Pinpoint the cell where the given text exists, returning its (x, y) midpoint coordinate. 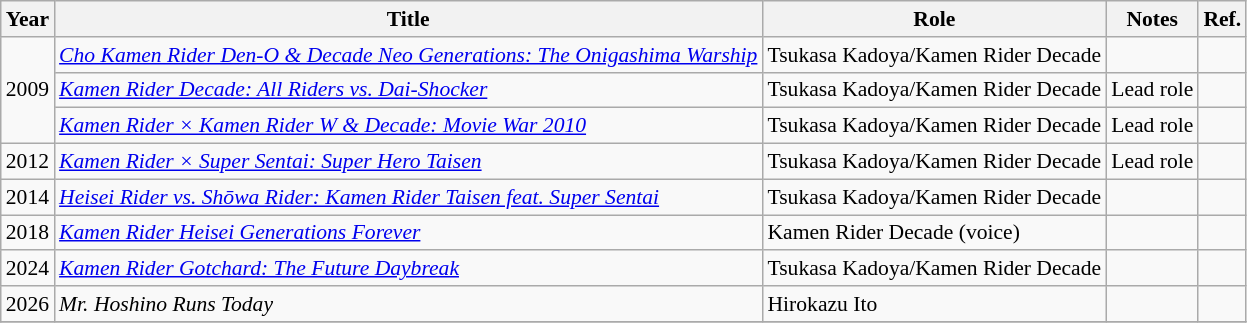
2018 (28, 233)
Notes (1152, 19)
Kamen Rider Heisei Generations Forever (408, 233)
Kamen Rider × Super Sentai: Super Hero Taisen (408, 162)
Kamen Rider Gotchard: The Future Daybreak (408, 269)
Ref. (1222, 19)
2024 (28, 269)
Kamen Rider Decade: All Riders vs. Dai-Shocker (408, 90)
Title (408, 19)
Heisei Rider vs. Shōwa Rider: Kamen Rider Taisen feat. Super Sentai (408, 197)
Hirokazu Ito (934, 304)
Kamen Rider Decade (voice) (934, 233)
Mr. Hoshino Runs Today (408, 304)
2014 (28, 197)
2012 (28, 162)
Year (28, 19)
2026 (28, 304)
Cho Kamen Rider Den-O & Decade Neo Generations: The Onigashima Warship (408, 55)
2009 (28, 90)
Role (934, 19)
Kamen Rider × Kamen Rider W & Decade: Movie War 2010 (408, 126)
